Return the (X, Y) coordinate for the center point of the cell that contains the specified text.  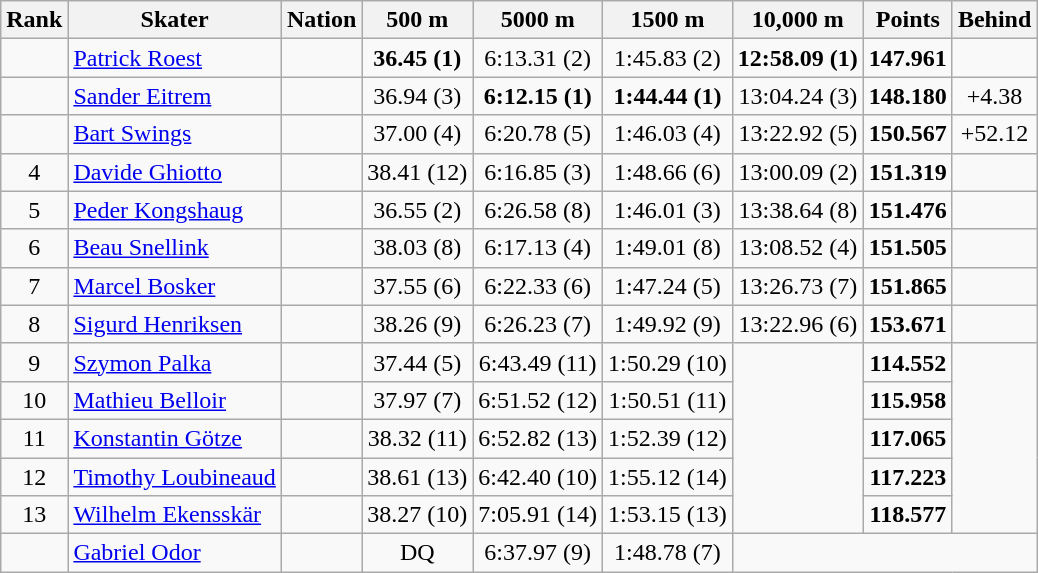
12:58.09 (1) (798, 58)
Points (908, 20)
Szymon Palka (175, 362)
36.55 (2) (418, 210)
4 (34, 172)
13:22.96 (6) (798, 324)
117.223 (908, 477)
Skater (175, 20)
147.961 (908, 58)
Davide Ghiotto (175, 172)
5000 m (538, 20)
1:49.92 (9) (668, 324)
1:55.12 (14) (668, 477)
6:51.52 (12) (538, 400)
1:53.15 (13) (668, 515)
13:08.52 (4) (798, 248)
Sander Eitrem (175, 96)
13:26.73 (7) (798, 286)
Behind (994, 20)
38.26 (9) (418, 324)
12 (34, 477)
500 m (418, 20)
150.567 (908, 134)
1:47.24 (5) (668, 286)
6:43.49 (11) (538, 362)
Rank (34, 20)
37.44 (5) (418, 362)
1:44.44 (1) (668, 96)
Konstantin Götze (175, 438)
+4.38 (994, 96)
118.577 (908, 515)
153.671 (908, 324)
13:00.09 (2) (798, 172)
114.552 (908, 362)
6:37.97 (9) (538, 553)
6:20.78 (5) (538, 134)
148.180 (908, 96)
151.865 (908, 286)
1:46.01 (3) (668, 210)
38.27 (10) (418, 515)
38.41 (12) (418, 172)
1500 m (668, 20)
Wilhelm Ekensskär (175, 515)
10,000 m (798, 20)
Patrick Roest (175, 58)
Marcel Bosker (175, 286)
115.958 (908, 400)
6:22.33 (6) (538, 286)
6:26.58 (8) (538, 210)
Sigurd Henriksen (175, 324)
1:52.39 (12) (668, 438)
13:38.64 (8) (798, 210)
DQ (418, 553)
1:46.03 (4) (668, 134)
Peder Kongshaug (175, 210)
Beau Snellink (175, 248)
9 (34, 362)
36.94 (3) (418, 96)
Mathieu Belloir (175, 400)
+52.12 (994, 134)
5 (34, 210)
6:52.82 (13) (538, 438)
7:05.91 (14) (538, 515)
6:42.40 (10) (538, 477)
Bart Swings (175, 134)
1:50.29 (10) (668, 362)
38.03 (8) (418, 248)
6 (34, 248)
13:04.24 (3) (798, 96)
10 (34, 400)
6:16.85 (3) (538, 172)
117.065 (908, 438)
36.45 (1) (418, 58)
1:48.66 (6) (668, 172)
37.00 (4) (418, 134)
151.476 (908, 210)
1:49.01 (8) (668, 248)
11 (34, 438)
6:13.31 (2) (538, 58)
1:50.51 (11) (668, 400)
13:22.92 (5) (798, 134)
1:48.78 (7) (668, 553)
151.505 (908, 248)
37.97 (7) (418, 400)
1:45.83 (2) (668, 58)
Gabriel Odor (175, 553)
Timothy Loubineaud (175, 477)
6:12.15 (1) (538, 96)
13 (34, 515)
37.55 (6) (418, 286)
8 (34, 324)
6:17.13 (4) (538, 248)
6:26.23 (7) (538, 324)
38.61 (13) (418, 477)
151.319 (908, 172)
38.32 (11) (418, 438)
Nation (321, 20)
7 (34, 286)
